Provide the [x, y] coordinate of the cell's center where the given text is located.  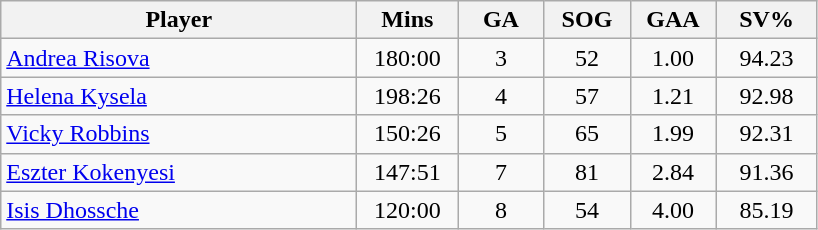
3 [501, 58]
65 [587, 134]
SOG [587, 20]
180:00 [408, 58]
8 [501, 210]
94.23 [766, 58]
57 [587, 96]
4 [501, 96]
120:00 [408, 210]
92.31 [766, 134]
Vicky Robbins [179, 134]
7 [501, 172]
52 [587, 58]
Helena Kysela [179, 96]
Player [179, 20]
1.00 [673, 58]
Isis Dhossche [179, 210]
150:26 [408, 134]
5 [501, 134]
Mins [408, 20]
92.98 [766, 96]
147:51 [408, 172]
54 [587, 210]
SV% [766, 20]
81 [587, 172]
GA [501, 20]
1.99 [673, 134]
1.21 [673, 96]
4.00 [673, 210]
91.36 [766, 172]
Eszter Kokenyesi [179, 172]
198:26 [408, 96]
Andrea Risova [179, 58]
2.84 [673, 172]
85.19 [766, 210]
GAA [673, 20]
